Output the (X, Y) coordinate of the center of the cell containing the given text.  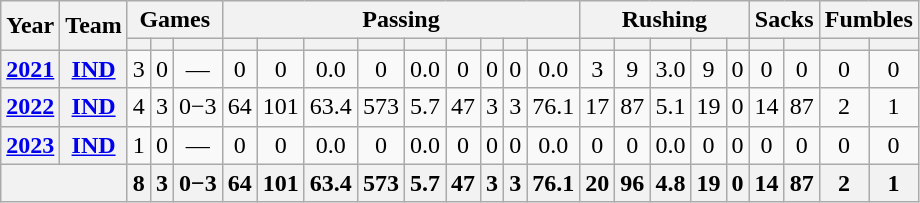
96 (632, 183)
Sacks (784, 20)
Rushing (664, 20)
Fumbles (868, 20)
20 (598, 183)
2021 (30, 69)
8 (138, 183)
17 (598, 107)
2023 (30, 145)
2022 (30, 107)
4 (138, 107)
5.1 (670, 107)
Team (94, 26)
Year (30, 26)
3.0 (670, 69)
Games (174, 20)
Passing (401, 20)
4.8 (670, 183)
